Search for the cell housing the specified text and yield its (X, Y) center coordinate. 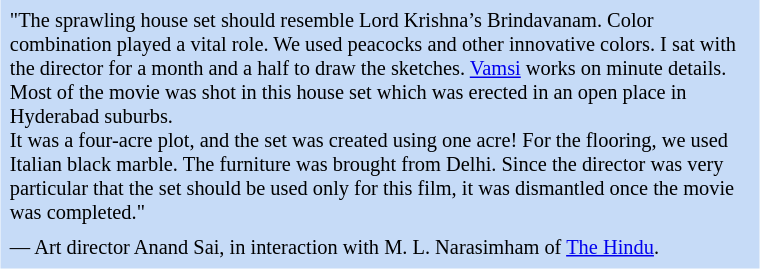
— Art director Anand Sai, in interaction with M. L. Narasimham of The Hindu. (380, 248)
